Capture the cell that displays the provided text and extract its (x, y) central coordinate. 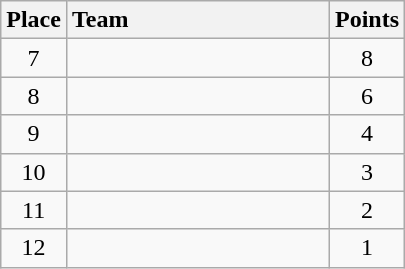
1 (368, 248)
Points (368, 20)
Team (198, 20)
2 (368, 210)
11 (34, 210)
10 (34, 172)
7 (34, 58)
4 (368, 134)
12 (34, 248)
9 (34, 134)
3 (368, 172)
Place (34, 20)
6 (368, 96)
